Output the [x, y] coordinate of the center of the cell containing the given text.  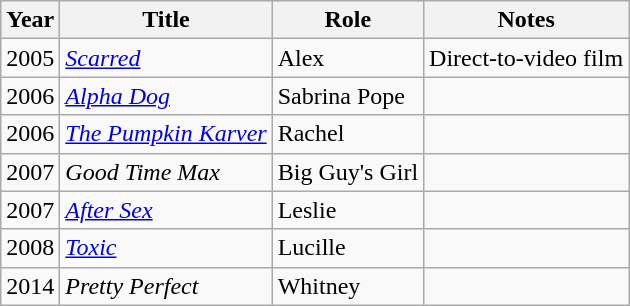
Direct-to-video film [526, 58]
Rachel [348, 134]
After Sex [166, 210]
2008 [30, 248]
2014 [30, 286]
Role [348, 20]
Alpha Dog [166, 96]
Sabrina Pope [348, 96]
Alex [348, 58]
The Pumpkin Karver [166, 134]
2005 [30, 58]
Pretty Perfect [166, 286]
Toxic [166, 248]
Lucille [348, 248]
Title [166, 20]
Leslie [348, 210]
Whitney [348, 286]
Scarred [166, 58]
Notes [526, 20]
Good Time Max [166, 172]
Big Guy's Girl [348, 172]
Year [30, 20]
